Search for the cell housing the specified text and yield its [x, y] center coordinate. 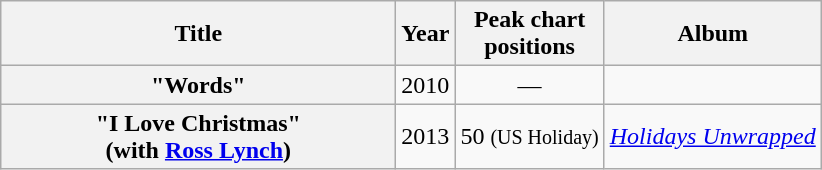
Title [198, 34]
"I Love Christmas"(with Ross Lynch) [198, 136]
— [530, 85]
"Words" [198, 85]
Holidays Unwrapped [712, 136]
50 (US Holiday) [530, 136]
Peak chartpositions [530, 34]
Year [426, 34]
2010 [426, 85]
2013 [426, 136]
Album [712, 34]
